Search for the cell housing the specified text and yield its (X, Y) center coordinate. 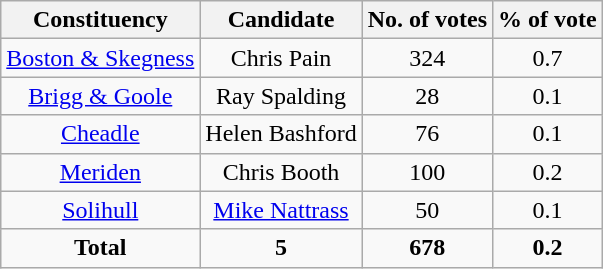
0.7 (548, 58)
Brigg & Goole (100, 96)
Ray Spalding (281, 96)
Boston & Skegness (100, 58)
No. of votes (427, 20)
324 (427, 58)
Mike Nattrass (281, 210)
28 (427, 96)
Cheadle (100, 134)
100 (427, 172)
Solihull (100, 210)
Chris Pain (281, 58)
Helen Bashford (281, 134)
50 (427, 210)
76 (427, 134)
Candidate (281, 20)
Meriden (100, 172)
Constituency (100, 20)
678 (427, 248)
Chris Booth (281, 172)
5 (281, 248)
% of vote (548, 20)
Total (100, 248)
